Identify which cell holds the provided text, then report its (X, Y) central coordinate. 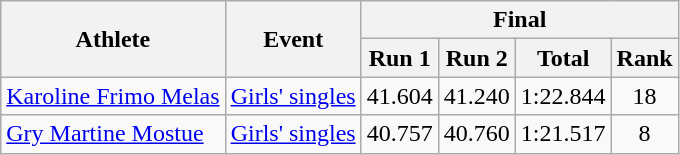
40.760 (476, 134)
Total (563, 58)
Final (520, 20)
Rank (644, 58)
18 (644, 96)
40.757 (400, 134)
Karoline Frimo Melas (113, 96)
41.240 (476, 96)
Gry Martine Mostue (113, 134)
1:22.844 (563, 96)
Run 1 (400, 58)
Athlete (113, 39)
8 (644, 134)
Run 2 (476, 58)
Event (293, 39)
1:21.517 (563, 134)
41.604 (400, 96)
